From the cell containing the given text, extract its center point as (X, Y) coordinate. 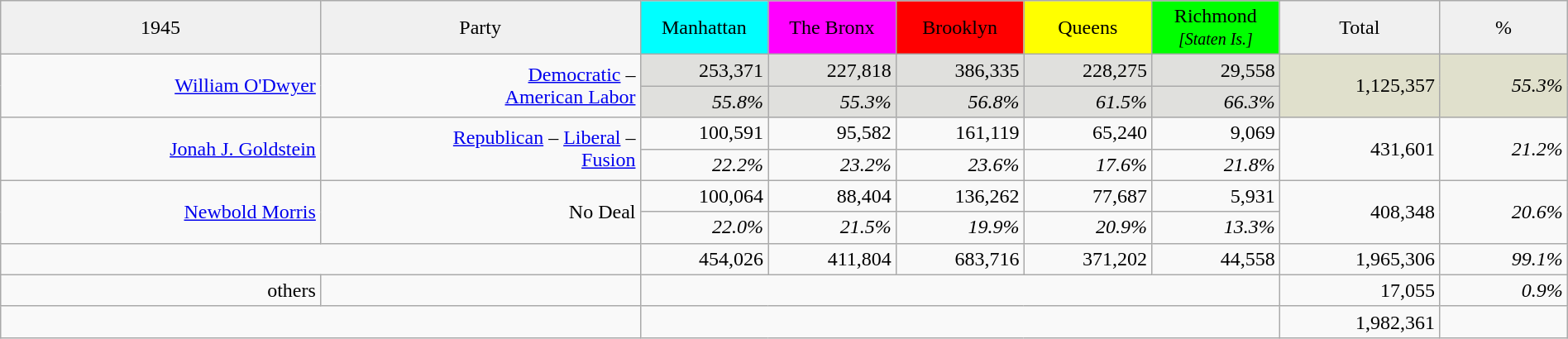
17,055 (1360, 290)
29,558 (1216, 70)
136,262 (959, 196)
5,931 (1216, 196)
77,687 (1088, 196)
22.2% (705, 165)
13.3% (1216, 227)
20.6% (1503, 212)
Richmond [Staten Is.] (1216, 28)
1945 (160, 28)
The Bronx (832, 28)
227,818 (832, 70)
21.5% (832, 227)
Manhattan (705, 28)
Newbold Morris (160, 212)
21.8% (1216, 165)
% (1503, 28)
683,716 (959, 259)
1,982,361 (1360, 322)
56.8% (959, 102)
Queens (1088, 28)
19.9% (959, 227)
411,804 (832, 259)
22.0% (705, 227)
1,965,306 (1360, 259)
Total (1360, 28)
23.2% (832, 165)
386,335 (959, 70)
44,558 (1216, 259)
228,275 (1088, 70)
William O'Dwyer (160, 86)
431,601 (1360, 149)
66.3% (1216, 102)
95,582 (832, 133)
Party (480, 28)
Republican – Liberal – Fusion (480, 149)
others (160, 290)
0.9% (1503, 290)
61.5% (1088, 102)
253,371 (705, 70)
100,591 (705, 133)
55.8% (705, 102)
99.1% (1503, 259)
21.2% (1503, 149)
23.6% (959, 165)
65,240 (1088, 133)
17.6% (1088, 165)
Democratic – American Labor (480, 86)
Jonah J. Goldstein (160, 149)
1,125,357 (1360, 86)
20.9% (1088, 227)
371,202 (1088, 259)
9,069 (1216, 133)
408,348 (1360, 212)
Brooklyn (959, 28)
88,404 (832, 196)
454,026 (705, 259)
100,064 (705, 196)
161,119 (959, 133)
No Deal (480, 212)
